Return the [X, Y] coordinate for the center point of the cell that contains the specified text.  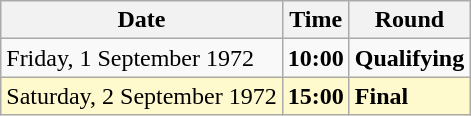
Date [142, 20]
Round [409, 20]
15:00 [316, 96]
10:00 [316, 58]
Saturday, 2 September 1972 [142, 96]
Qualifying [409, 58]
Friday, 1 September 1972 [142, 58]
Time [316, 20]
Final [409, 96]
